Return the (x, y) coordinate for the center point of the cell that contains the specified text.  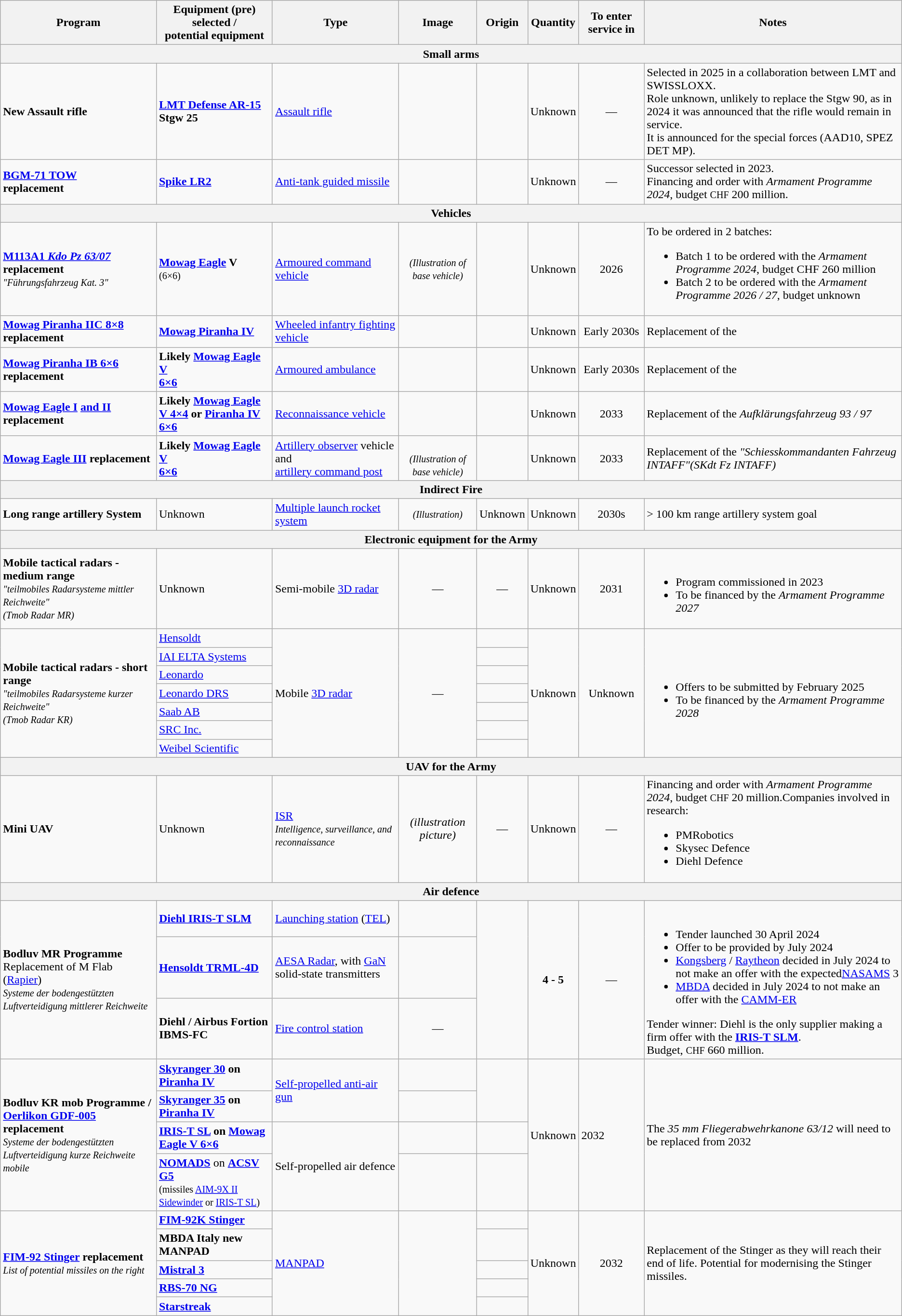
Weibel Scientific (214, 748)
2031 (611, 589)
Reconnaissance vehicle (335, 414)
Skyranger 35 on Piranha IV (214, 1106)
Diehl IRIS-T SLM (214, 918)
> 100 km range artillery system goal (773, 514)
Equipment (pre) selected /potential equipment (214, 23)
Program commissioned in 2023To be financed by the Armament Programme 2027 (773, 589)
Mowag Eagle I and II replacement (79, 414)
Bodluv KR mob Programme / Oerlikon GDF-005 replacementSysteme der bodengestützten Luftverteidigung kurze Reichweite mobile (79, 1135)
Hensoldt (214, 638)
Image (438, 23)
Assault rifle (335, 111)
MBDA Italy new MANPAD (214, 1245)
Offers to be submitted by February 2025To be financed by the Armament Programme 2028 (773, 693)
Program (79, 23)
Notes (773, 23)
— (438, 1029)
Mowag Eagle III replacement (79, 458)
To enter service in (611, 23)
Vehicles (451, 213)
LMT Defense AR-15Stgw 25 (214, 111)
(Illustration) (438, 514)
Armoured ambulance (335, 369)
Replacement of the Aufklärungsfahrzeug 93 / 97 (773, 414)
Mini UAV (79, 829)
Launching station (TEL) (335, 918)
M113A1 Kdo Pz 63/07 replacement "Führungsfahrzeug Kat. 3" (79, 269)
BGM-71 TOW replacement (79, 182)
MANPAD (335, 1263)
The 35 mm Fliegerabwehrkanone 63/12 will need to be replaced from 2032 (773, 1135)
Artillery observer vehicle and artillery command post (335, 458)
(illustration picture) (438, 829)
Bodluv MR ProgrammeReplacement of M Flab (Rapier)Systeme der bodengestützten Luftverteidigung mittlerer Reichweite (79, 980)
Saab AB (214, 712)
Armoured command vehicle (335, 269)
Self-propelled air defence (335, 1166)
Mowag Piranha IV (214, 332)
Air defence (451, 891)
Electronic equipment for the Army (451, 539)
Replacement of the Stinger as they will reach their end of life. Potential for modernising the Stinger missiles. (773, 1263)
ISRIntelligence, surveillance, and reconnaissance (335, 829)
UAV for the Army (451, 766)
Skyranger 30 on Piranha IV (214, 1075)
Mowag Piranha IB 6×6 replacement (79, 369)
New Assault rifle (79, 111)
Starstreak (214, 1306)
Anti-tank guided missile (335, 182)
Indirect Fire (451, 489)
Leonardo (214, 675)
Quantity (553, 23)
Semi-mobile 3D radar (335, 589)
Replacement of the "Schiesskommandanten Fahrzeug INTAFF"(SKdt Fz INTAFF) (773, 458)
4 - 5 (553, 980)
Fire control station (335, 1029)
Wheeled infantry fighting vehicle (335, 332)
SRC Inc. (214, 730)
FIM-92 Stinger replacementList of potential missiles on the right (79, 1263)
Multiple launch rocket system (335, 514)
Diehl / Airbus Fortion IBMS-FC (214, 1029)
2026 (611, 269)
RBS-70 NG (214, 1288)
IAI ELTA Systems (214, 657)
Financing and order with Armament Programme 2024, budget CHF 20 million.Companies involved in research:PMRoboticsSkysec Defence Diehl Defence (773, 829)
Successor selected in 2023.Financing and order with Armament Programme 2024, budget CHF 200 million. (773, 182)
Self-propelled anti-air gun (335, 1090)
Mobile 3D radar (335, 693)
Likely Mowag Eagle V 4×4 or Piranha IV 6×6 (214, 414)
AESA Radar, with GaN solid-state transmitters (335, 967)
2030s (611, 514)
Small arms (451, 54)
Origin (503, 23)
Long range artillery System (79, 514)
Mobile tactical radars - medium range"teilmobiles Radarsysteme mittler Reichweite"(Tmob Radar MR) (79, 589)
Mobile tactical radars - short range"teilmobiles Radarsysteme kurzer Reichweite"(Tmob Radar KR) (79, 693)
Mistral 3 (214, 1270)
Mowag Eagle V (6×6) (214, 269)
Leonardo DRS (214, 693)
NOMADS on ACSV G5(missiles AIM-9X II Sidewinder or IRIS-T SL) (214, 1182)
FIM-92K Stinger (214, 1220)
Spike LR2 (214, 182)
Type (335, 23)
Mowag Piranha IIC 8×8replacement (79, 332)
Hensoldt TRML-4D (214, 967)
IRIS-T SL on Mowag Eagle V 6×6 (214, 1138)
